Output the (x, y) coordinate of the center of the cell containing the given text.  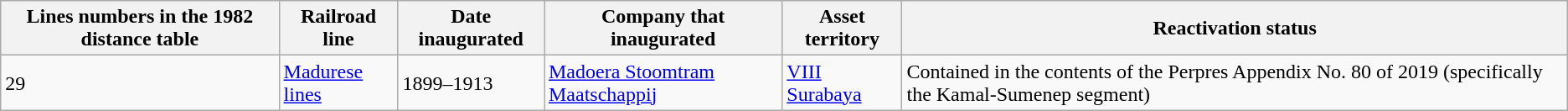
1899–1913 (471, 82)
Madurese lines (338, 82)
Railroad line (338, 29)
29 (140, 82)
Company that inaugurated (663, 29)
Asset territory (843, 29)
Contained in the contents of the Perpres Appendix No. 80 of 2019 (specifically the Kamal-Sumenep segment) (1235, 82)
Madoera Stoomtram Maatschappij (663, 82)
Lines numbers in the 1982 distance table (140, 29)
Reactivation status (1235, 29)
Date inaugurated (471, 29)
VIII Surabaya (843, 82)
